Search for the cell housing the specified text and yield its [X, Y] center coordinate. 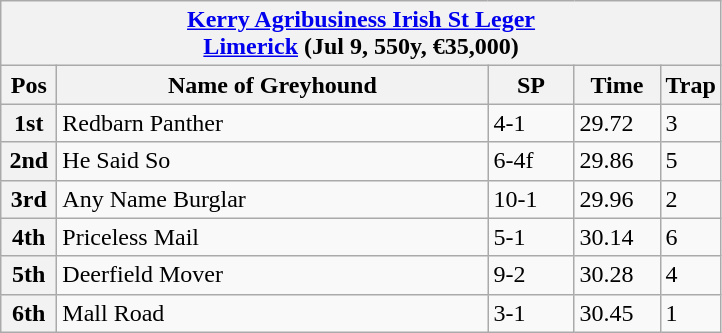
Deerfield Mover [272, 275]
6-4f [531, 161]
2 [690, 199]
2nd [29, 161]
Time [617, 85]
5 [690, 161]
30.14 [617, 237]
29.86 [617, 161]
6 [690, 237]
3rd [29, 199]
Trap [690, 85]
5th [29, 275]
Mall Road [272, 313]
SP [531, 85]
Priceless Mail [272, 237]
4th [29, 237]
He Said So [272, 161]
5-1 [531, 237]
3 [690, 123]
9-2 [531, 275]
Pos [29, 85]
Name of Greyhound [272, 85]
29.96 [617, 199]
3-1 [531, 313]
4-1 [531, 123]
Redbarn Panther [272, 123]
1st [29, 123]
10-1 [531, 199]
6th [29, 313]
Kerry Agribusiness Irish St Leger Limerick (Jul 9, 550y, €35,000) [362, 34]
Any Name Burglar [272, 199]
1 [690, 313]
4 [690, 275]
30.28 [617, 275]
30.45 [617, 313]
29.72 [617, 123]
